Capture the cell that displays the provided text and extract its [X, Y] central coordinate. 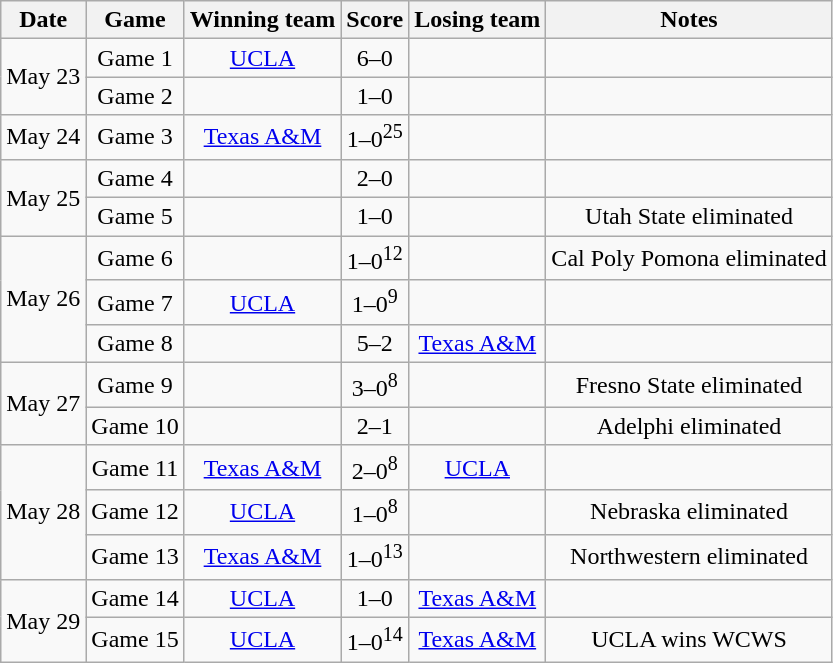
Losing team [478, 20]
Game 12 [135, 512]
Score [375, 20]
1–09 [375, 302]
Nebraska eliminated [689, 512]
Game 10 [135, 426]
May 23 [44, 77]
Cal Poly Pomona eliminated [689, 258]
Game 14 [135, 598]
May 25 [44, 197]
1–012 [375, 258]
May 27 [44, 404]
Game 15 [135, 640]
Game [135, 20]
May 26 [44, 300]
Fresno State eliminated [689, 386]
2–1 [375, 426]
UCLA wins WCWS [689, 640]
Game 1 [135, 58]
Notes [689, 20]
Winning team [262, 20]
3–08 [375, 386]
1–08 [375, 512]
1–014 [375, 640]
May 28 [44, 512]
Game 13 [135, 558]
Game 7 [135, 302]
5–2 [375, 344]
2–08 [375, 468]
Game 9 [135, 386]
Game 8 [135, 344]
Game 2 [135, 96]
Date [44, 20]
2–0 [375, 178]
1–013 [375, 558]
May 24 [44, 138]
Game 11 [135, 468]
Game 6 [135, 258]
Game 5 [135, 217]
Game 4 [135, 178]
Adelphi eliminated [689, 426]
Game 3 [135, 138]
1–025 [375, 138]
Northwestern eliminated [689, 558]
6–0 [375, 58]
May 29 [44, 620]
Utah State eliminated [689, 217]
